Capture the cell that displays the provided text and extract its (X, Y) central coordinate. 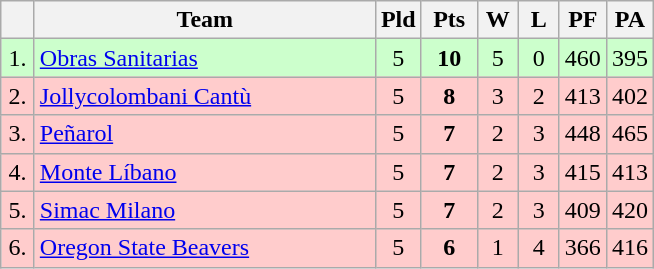
420 (630, 210)
PF (582, 20)
Team (204, 20)
1 (498, 248)
366 (582, 248)
8 (449, 96)
402 (630, 96)
1. (18, 58)
0 (538, 58)
416 (630, 248)
4. (18, 172)
409 (582, 210)
L (538, 20)
6 (449, 248)
Oregon State Beavers (204, 248)
Pld (398, 20)
465 (630, 134)
395 (630, 58)
460 (582, 58)
448 (582, 134)
2. (18, 96)
10 (449, 58)
4 (538, 248)
Pts (449, 20)
5. (18, 210)
Jollycolombani Cantù (204, 96)
Peñarol (204, 134)
Obras Sanitarias (204, 58)
3. (18, 134)
PA (630, 20)
6. (18, 248)
Monte Líbano (204, 172)
Simac Milano (204, 210)
415 (582, 172)
W (498, 20)
